Provide the [X, Y] coordinate of the cell's center where the given text is located.  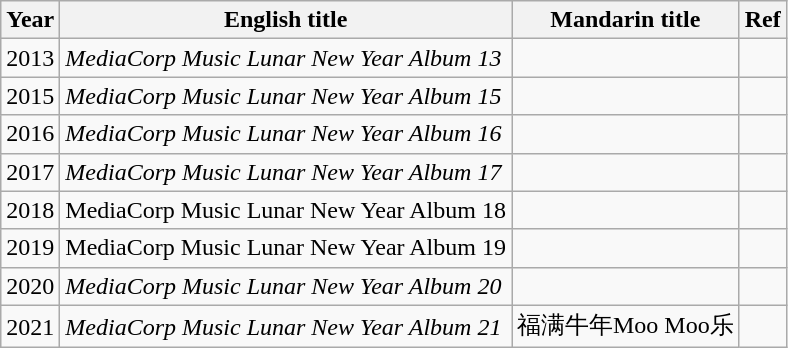
MediaCorp Music Lunar New Year Album 21 [286, 326]
Year [30, 20]
MediaCorp Music Lunar New Year Album 20 [286, 286]
2013 [30, 58]
English title [286, 20]
MediaCorp Music Lunar New Year Album 16 [286, 134]
MediaCorp Music Lunar New Year Album 19 [286, 248]
MediaCorp Music Lunar New Year Album 13 [286, 58]
Ref [762, 20]
2018 [30, 210]
2015 [30, 96]
MediaCorp Music Lunar New Year Album 18 [286, 210]
MediaCorp Music Lunar New Year Album 17 [286, 172]
2016 [30, 134]
2019 [30, 248]
MediaCorp Music Lunar New Year Album 15 [286, 96]
2021 [30, 326]
2020 [30, 286]
Mandarin title [626, 20]
福满牛年Moo Moo乐 [626, 326]
2017 [30, 172]
